Identify which cell holds the provided text, then report its (x, y) central coordinate. 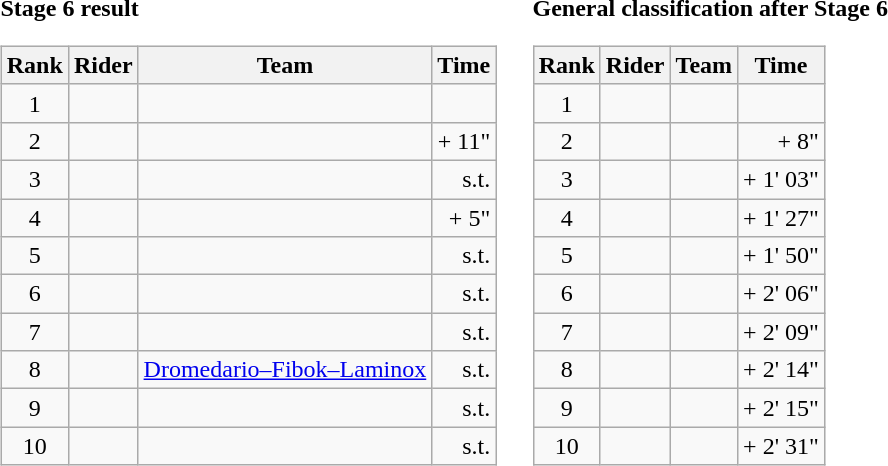
+ 1' 03" (782, 179)
+ 1' 50" (782, 256)
+ 2' 14" (782, 370)
+ 8" (782, 141)
+ 11" (464, 141)
+ 2' 09" (782, 332)
+ 5" (464, 217)
+ 2' 15" (782, 408)
+ 2' 31" (782, 446)
+ 2' 06" (782, 294)
+ 1' 27" (782, 217)
Dromedario–Fibok–Laminox (285, 370)
